Provide the (x, y) coordinate of the cell's center where the given text is located.  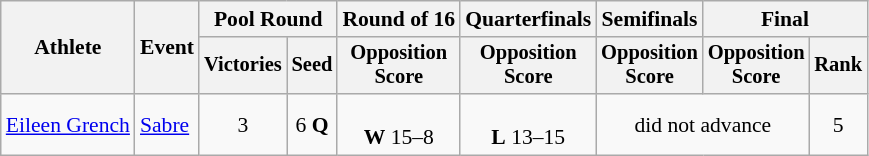
L 13–15 (528, 124)
Pool Round (268, 19)
Athlete (68, 48)
W 15–8 (398, 124)
Quarterfinals (528, 19)
Round of 16 (398, 19)
Semifinals (650, 19)
Rank (838, 66)
Final (785, 19)
Seed (312, 66)
5 (838, 124)
Sabre (167, 124)
3 (243, 124)
Event (167, 48)
Victories (243, 66)
6 Q (312, 124)
Eileen Grench (68, 124)
did not advance (702, 124)
